Return [X, Y] of the center of cell containing provided text 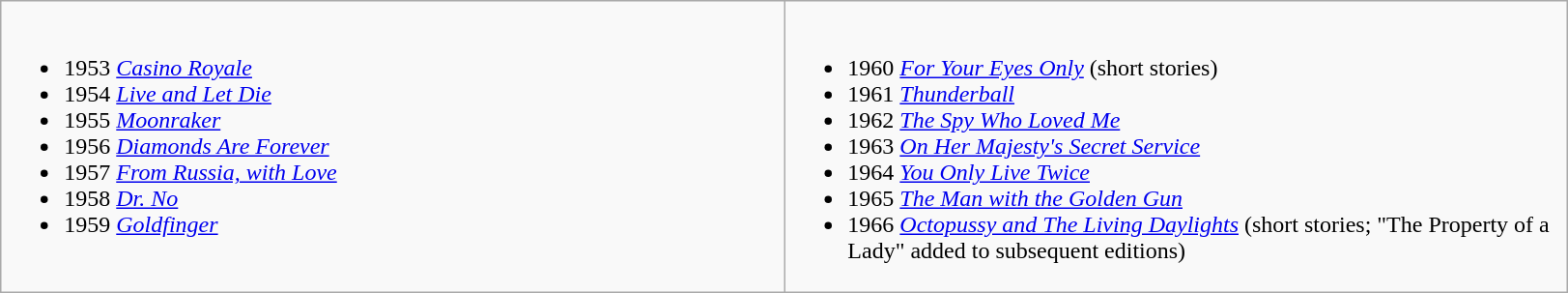
1953 Casino Royale1954 Live and Let Die1955 Moonraker1956 Diamonds Are Forever1957 From Russia, with Love1958 Dr. No1959 Goldfinger [392, 147]
